Detect which cell encompasses the target text, then output its (x, y) center coordinate. 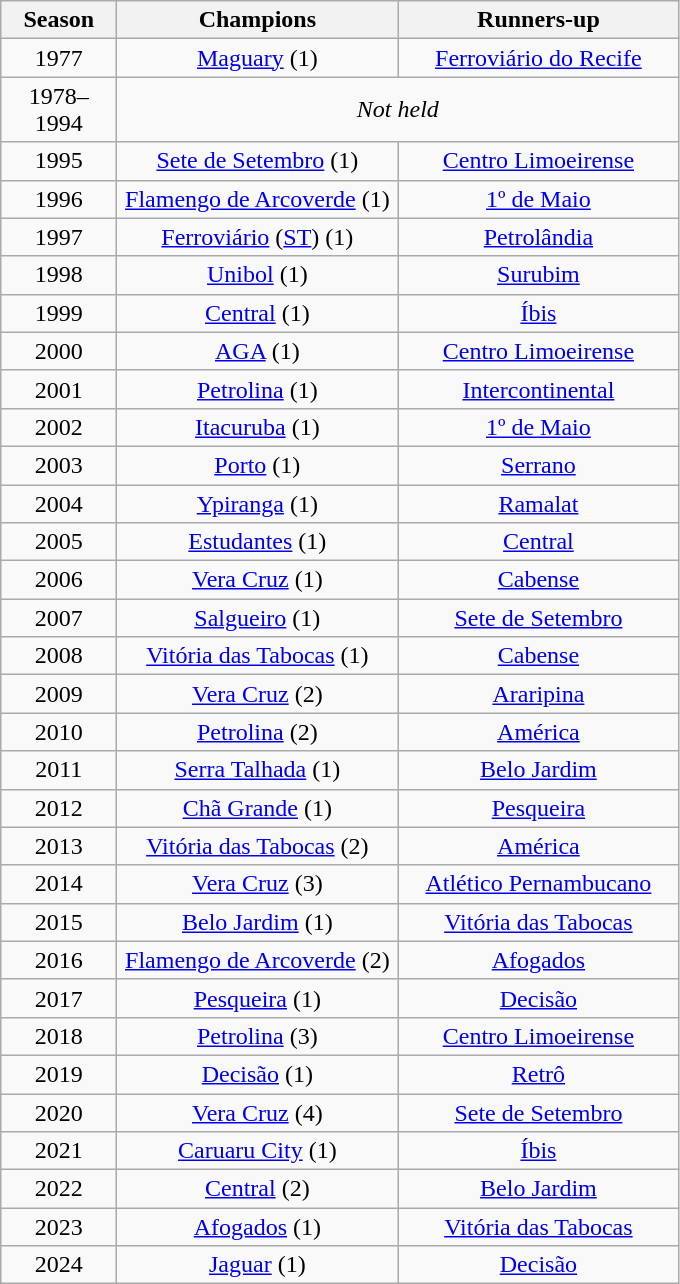
2007 (59, 618)
1998 (59, 275)
2022 (59, 1189)
Jaguar (1) (258, 1265)
Runners-up (538, 20)
2003 (59, 465)
Ramalat (538, 503)
Vera Cruz (2) (258, 694)
Season (59, 20)
Belo Jardim (1) (258, 922)
2014 (59, 884)
Petrolândia (538, 237)
Salgueiro (1) (258, 618)
2020 (59, 1113)
2005 (59, 542)
Serrano (538, 465)
Pesqueira (538, 808)
2008 (59, 656)
2023 (59, 1227)
Afogados (538, 960)
Decisão (1) (258, 1074)
2000 (59, 351)
Estudantes (1) (258, 542)
AGA (1) (258, 351)
Not held (398, 110)
2009 (59, 694)
Central (2) (258, 1189)
2019 (59, 1074)
Vera Cruz (3) (258, 884)
1996 (59, 199)
Afogados (1) (258, 1227)
2004 (59, 503)
Ferroviário do Recife (538, 58)
2011 (59, 770)
Vitória das Tabocas (1) (258, 656)
2013 (59, 846)
2006 (59, 580)
Vera Cruz (1) (258, 580)
1978–1994 (59, 110)
Petrolina (2) (258, 732)
Pesqueira (1) (258, 998)
1999 (59, 313)
2015 (59, 922)
2002 (59, 427)
2021 (59, 1151)
2001 (59, 389)
Ypiranga (1) (258, 503)
Araripina (538, 694)
2024 (59, 1265)
Petrolina (1) (258, 389)
Itacuruba (1) (258, 427)
Retrô (538, 1074)
Central (1) (258, 313)
2012 (59, 808)
Vitória das Tabocas (2) (258, 846)
Unibol (1) (258, 275)
Chã Grande (1) (258, 808)
Champions (258, 20)
Atlético Pernambucano (538, 884)
Central (538, 542)
Intercontinental (538, 389)
Flamengo de Arcoverde (2) (258, 960)
Maguary (1) (258, 58)
Petrolina (3) (258, 1036)
1977 (59, 58)
2018 (59, 1036)
Ferroviário (ST) (1) (258, 237)
Serra Talhada (1) (258, 770)
Caruaru City (1) (258, 1151)
2010 (59, 732)
Sete de Setembro (1) (258, 161)
Vera Cruz (4) (258, 1113)
2017 (59, 998)
1995 (59, 161)
Flamengo de Arcoverde (1) (258, 199)
Surubim (538, 275)
1997 (59, 237)
Porto (1) (258, 465)
2016 (59, 960)
